For the text-containing cell, return its midpoint in [X, Y] coordinate format. 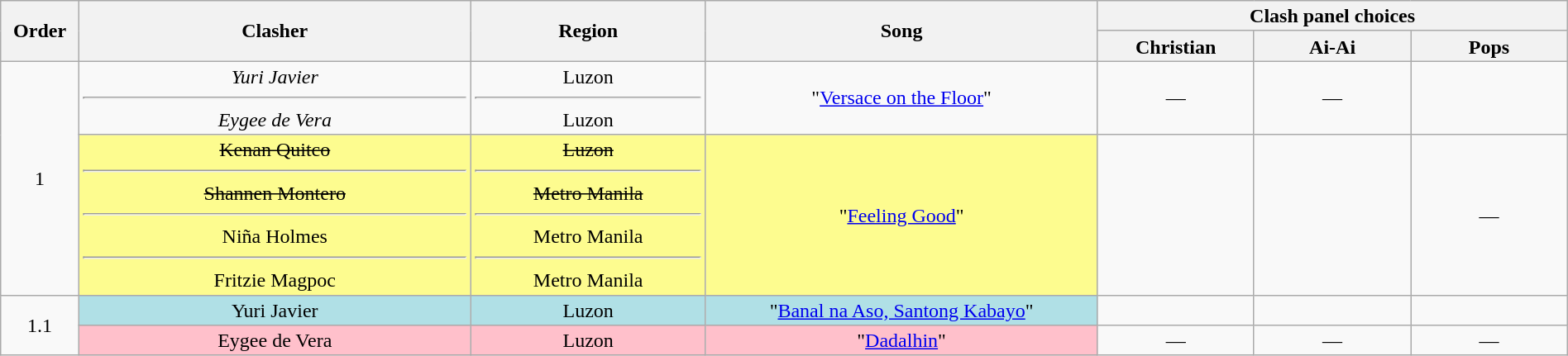
Song [901, 31]
Order [40, 31]
Yuri JavierEygee de Vera [275, 97]
Clasher [275, 31]
Eygee de Vera [275, 340]
1.1 [40, 325]
LuzonLuzon [588, 97]
1 [40, 178]
Region [588, 31]
Pops [1489, 46]
Yuri Javier [275, 311]
"Dadalhin" [901, 340]
Ai-Ai [1331, 46]
"Versace on the Floor" [901, 97]
Clash panel choices [1332, 17]
Kenan QuitcoShannen MonteroNiña HolmesFritzie Magpoc [275, 215]
"Banal na Aso, Santong Kabayo" [901, 311]
Luzon Metro ManilaMetro ManilaMetro Manila [588, 215]
"Feeling Good" [901, 215]
Christian [1176, 46]
